Locate the cell with the specified text and output its [x, y] center coordinate. 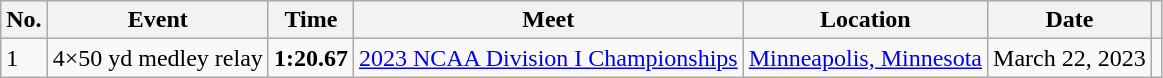
March 22, 2023 [1070, 58]
Minneapolis, Minnesota [865, 58]
Time [310, 20]
No. [24, 20]
1:20.67 [310, 58]
Meet [548, 20]
Date [1070, 20]
Location [865, 20]
Event [158, 20]
4×50 yd medley relay [158, 58]
2023 NCAA Division I Championships [548, 58]
1 [24, 58]
